Find where the given text appears and provide that cell's center as (x, y) coordinate. 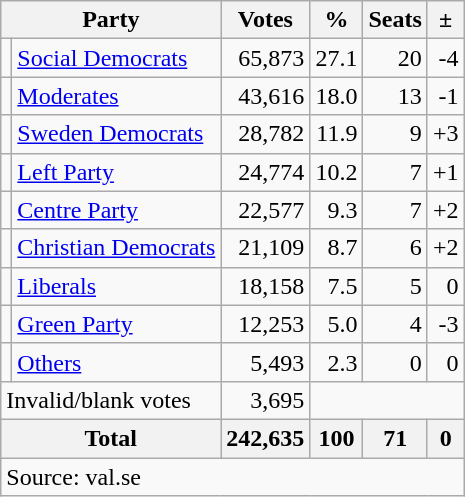
9 (395, 134)
+3 (446, 134)
242,635 (266, 438)
Source: val.se (232, 477)
5,493 (266, 362)
8.7 (336, 248)
Left Party (116, 172)
7.5 (336, 286)
Centre Party (116, 210)
Liberals (116, 286)
+1 (446, 172)
43,616 (266, 96)
21,109 (266, 248)
5 (395, 286)
3,695 (266, 400)
5.0 (336, 324)
22,577 (266, 210)
-3 (446, 324)
20 (395, 58)
100 (336, 438)
Invalid/blank votes (111, 400)
-1 (446, 96)
13 (395, 96)
Votes (266, 20)
2.3 (336, 362)
18,158 (266, 286)
% (336, 20)
Green Party (116, 324)
12,253 (266, 324)
Sweden Democrats (116, 134)
10.2 (336, 172)
65,873 (266, 58)
Social Democrats (116, 58)
6 (395, 248)
Moderates (116, 96)
-4 (446, 58)
9.3 (336, 210)
4 (395, 324)
11.9 (336, 134)
24,774 (266, 172)
71 (395, 438)
Party (111, 20)
± (446, 20)
Seats (395, 20)
27.1 (336, 58)
Total (111, 438)
Christian Democrats (116, 248)
Others (116, 362)
28,782 (266, 134)
18.0 (336, 96)
